Locate the cell with the specified text and output its [x, y] center coordinate. 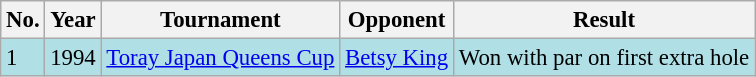
Result [604, 20]
Tournament [220, 20]
Year [73, 20]
Toray Japan Queens Cup [220, 58]
No. [23, 20]
Betsy King [397, 58]
Opponent [397, 20]
Won with par on first extra hole [604, 58]
1 [23, 58]
1994 [73, 58]
